Identify which cell holds the provided text, then report its (X, Y) central coordinate. 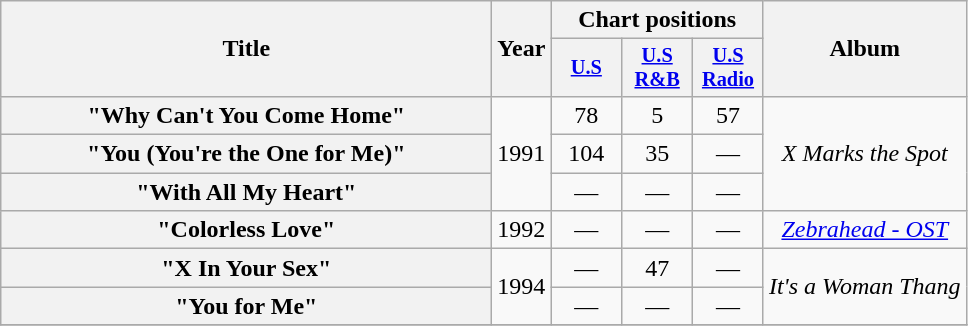
Title (246, 49)
It's a Woman Thang (864, 287)
1991 (522, 153)
"You for Me" (246, 306)
"You (You're the One for Me)" (246, 154)
Album (864, 49)
1992 (522, 230)
47 (658, 268)
Year (522, 49)
1994 (522, 287)
"Colorless Love" (246, 230)
104 (586, 154)
U.S (586, 68)
X Marks the Spot (864, 153)
"X In Your Sex" (246, 268)
U.S Radio (728, 68)
Zebrahead - OST (864, 230)
U.S R&B (658, 68)
Chart positions (658, 20)
57 (728, 115)
78 (586, 115)
"Why Can't You Come Home" (246, 115)
5 (658, 115)
"With All My Heart" (246, 192)
35 (658, 154)
